Return [x, y] of the center of cell containing provided text 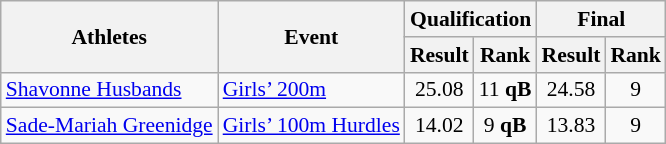
13.83 [572, 126]
Sade-Mariah Greenidge [110, 126]
24.58 [572, 90]
Girls’ 200m [312, 90]
25.08 [440, 90]
Final [602, 19]
Girls’ 100m Hurdles [312, 126]
9 qB [506, 126]
Shavonne Husbands [110, 90]
14.02 [440, 126]
Athletes [110, 36]
11 qB [506, 90]
Event [312, 36]
Qualification [471, 19]
